Provide the [X, Y] coordinate of the cell's center where the given text is located.  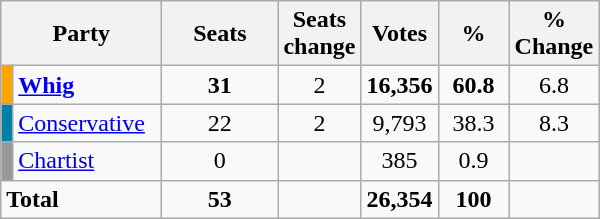
8.3 [554, 123]
385 [400, 161]
6.8 [554, 85]
53 [220, 199]
% Change [554, 34]
0.9 [474, 161]
16,356 [400, 85]
Votes [400, 34]
Total [82, 199]
Whig [88, 85]
Seats change [320, 34]
9,793 [400, 123]
22 [220, 123]
31 [220, 85]
0 [220, 161]
Party [82, 34]
% [474, 34]
Seats [220, 34]
26,354 [400, 199]
100 [474, 199]
Chartist [88, 161]
60.8 [474, 85]
38.3 [474, 123]
Conservative [88, 123]
